Extract the (X, Y) coordinate from the center of the cell holding the provided text.  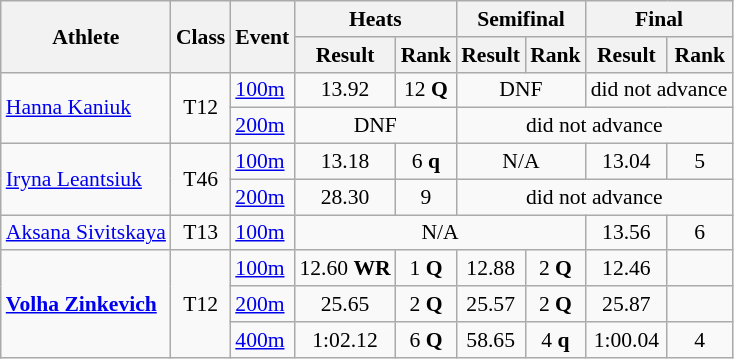
Iryna Leantsiuk (86, 180)
6 (700, 233)
T13 (200, 233)
Final (660, 19)
13.92 (344, 90)
Heats (375, 19)
4 q (556, 340)
Aksana Sivitskaya (86, 233)
Event (262, 36)
25.65 (344, 304)
12.46 (626, 269)
Class (200, 36)
1:00.04 (626, 340)
13.04 (626, 162)
12 Q (426, 90)
13.56 (626, 233)
13.18 (344, 162)
25.87 (626, 304)
5 (700, 162)
Athlete (86, 36)
25.57 (490, 304)
1 Q (426, 269)
1:02.12 (344, 340)
6 Q (426, 340)
Hanna Kaniuk (86, 108)
6 q (426, 162)
Volha Zinkevich (86, 304)
12.88 (490, 269)
9 (426, 197)
28.30 (344, 197)
Semifinal (520, 19)
4 (700, 340)
400m (262, 340)
58.65 (490, 340)
T46 (200, 180)
12.60 WR (344, 269)
